Provide the [x, y] coordinate of the cell's center where the given text is located.  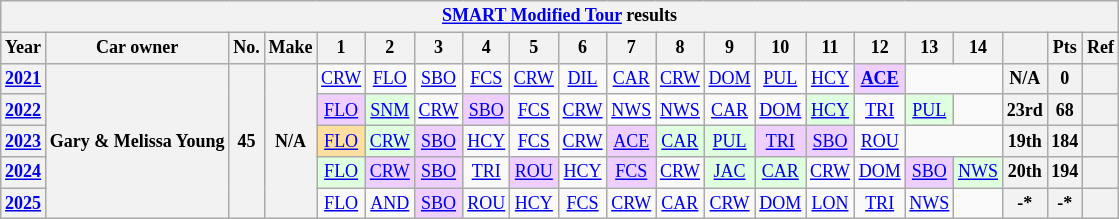
19th [1024, 140]
LON [830, 204]
0 [1065, 78]
2022 [24, 110]
12 [880, 48]
1 [342, 48]
184 [1065, 140]
2024 [24, 172]
14 [978, 48]
Car owner [137, 48]
Pts [1065, 48]
13 [930, 48]
JAC [730, 172]
7 [632, 48]
10 [780, 48]
4 [486, 48]
20th [1024, 172]
SNM [390, 110]
11 [830, 48]
8 [680, 48]
2 [390, 48]
AND [390, 204]
2021 [24, 78]
194 [1065, 172]
68 [1065, 110]
Make [290, 48]
3 [438, 48]
23rd [1024, 110]
No. [246, 48]
5 [534, 48]
6 [582, 48]
2025 [24, 204]
DIL [582, 78]
SMART Modified Tour results [560, 16]
9 [730, 48]
Gary & Melissa Young [137, 141]
Year [24, 48]
2023 [24, 140]
45 [246, 141]
Ref [1101, 48]
